Provide the [x, y] coordinate of the cell's center where the given text is located.  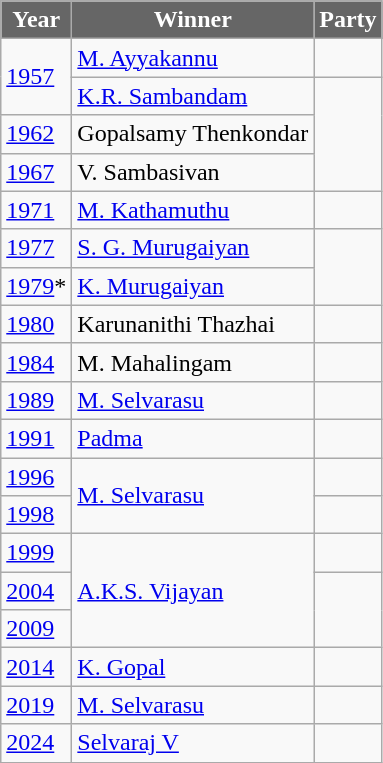
1957 [36, 77]
M. Mahalingam [193, 362]
1962 [36, 134]
A.K.S. Vijayan [193, 591]
1977 [36, 248]
1999 [36, 553]
2024 [36, 743]
1984 [36, 362]
K. Gopal [193, 667]
Winner [193, 20]
2004 [36, 591]
K. Murugaiyan [193, 286]
S. G. Murugaiyan [193, 248]
M. Kathamuthu [193, 210]
Karunanithi Thazhai [193, 324]
2009 [36, 629]
Party [348, 20]
Gopalsamy Thenkondar [193, 134]
1996 [36, 477]
1979* [36, 286]
1980 [36, 324]
1998 [36, 515]
Selvaraj V [193, 743]
K.R. Sambandam [193, 96]
1967 [36, 172]
2014 [36, 667]
Padma [193, 438]
2019 [36, 705]
1971 [36, 210]
Year [36, 20]
M. Ayyakannu [193, 58]
1991 [36, 438]
1989 [36, 400]
V. Sambasivan [193, 172]
